For the text-containing cell, return its midpoint in [x, y] coordinate format. 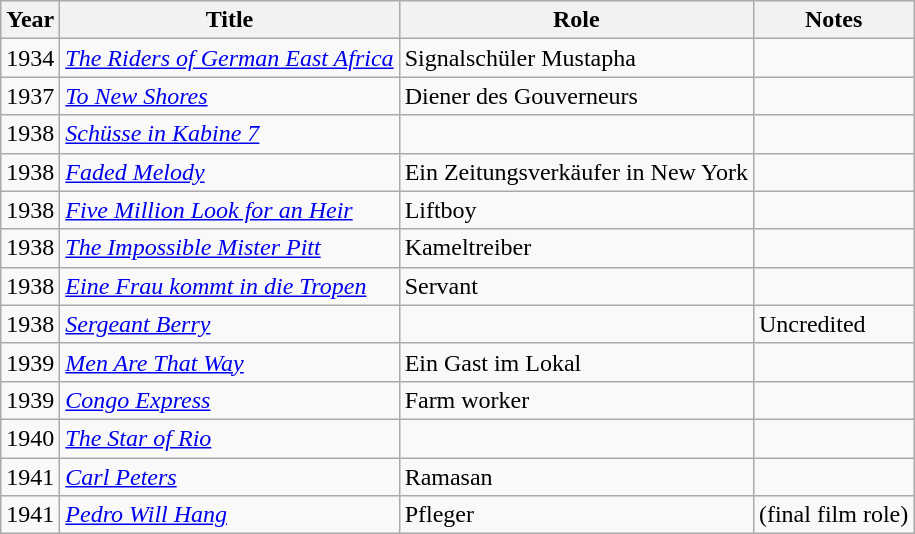
1934 [30, 58]
Notes [833, 20]
Uncredited [833, 324]
Five Million Look for an Heir [230, 210]
Ein Zeitungsverkäufer in New York [576, 172]
Sergeant Berry [230, 324]
Carl Peters [230, 477]
The Star of Rio [230, 438]
To New Shores [230, 96]
Role [576, 20]
Schüsse in Kabine 7 [230, 134]
Signalschüler Mustapha [576, 58]
Eine Frau kommt in die Tropen [230, 286]
The Impossible Mister Pitt [230, 248]
Pedro Will Hang [230, 515]
1937 [30, 96]
Congo Express [230, 400]
The Riders of German East Africa [230, 58]
Year [30, 20]
Ramasan [576, 477]
Ein Gast im Lokal [576, 362]
Pfleger [576, 515]
1940 [30, 438]
Men Are That Way [230, 362]
Diener des Gouverneurs [576, 96]
Faded Melody [230, 172]
(final film role) [833, 515]
Servant [576, 286]
Liftboy [576, 210]
Title [230, 20]
Kameltreiber [576, 248]
Farm worker [576, 400]
